Locate the cell with the specified text and output its (X, Y) center coordinate. 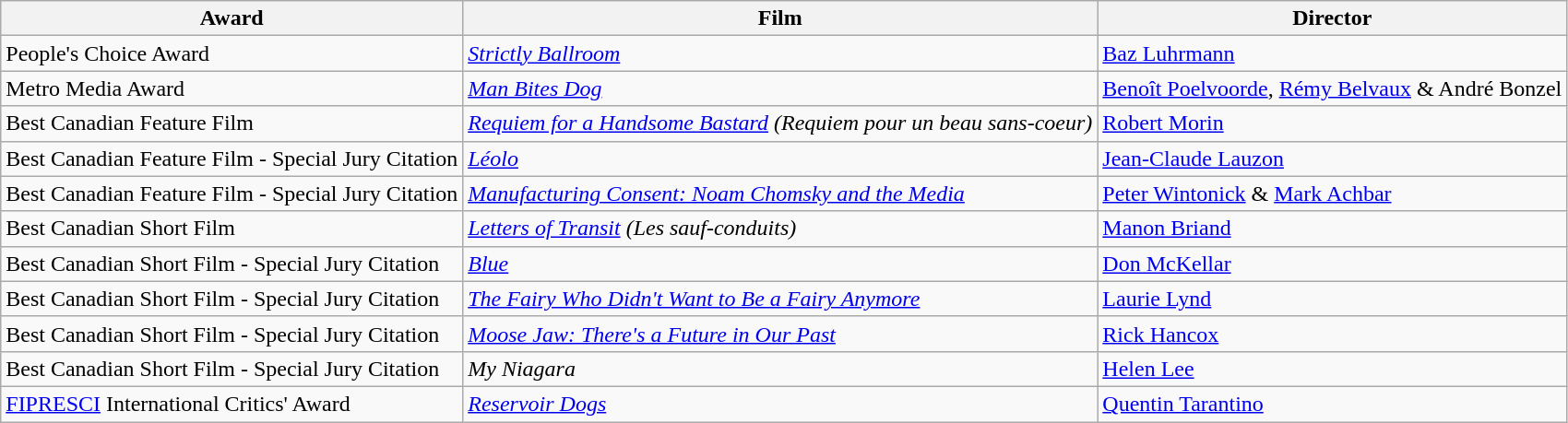
Reservoir Dogs (780, 404)
Benoît Poelvoorde, Rémy Belvaux & André Bonzel (1332, 88)
Strictly Ballroom (780, 53)
Léolo (780, 159)
Laurie Lynd (1332, 299)
Best Canadian Short Film (232, 229)
Blue (780, 264)
People's Choice Award (232, 53)
Peter Wintonick & Mark Achbar (1332, 194)
Robert Morin (1332, 123)
Don McKellar (1332, 264)
Baz Luhrmann (1332, 53)
Rick Hancox (1332, 334)
Director (1332, 18)
Film (780, 18)
Award (232, 18)
Best Canadian Feature Film (232, 123)
Manufacturing Consent: Noam Chomsky and the Media (780, 194)
Requiem for a Handsome Bastard (Requiem pour un beau sans-coeur) (780, 123)
FIPRESCI International Critics' Award (232, 404)
Quentin Tarantino (1332, 404)
Manon Briand (1332, 229)
Man Bites Dog (780, 88)
The Fairy Who Didn't Want to Be a Fairy Anymore (780, 299)
Letters of Transit (Les sauf-conduits) (780, 229)
Jean-Claude Lauzon (1332, 159)
My Niagara (780, 369)
Helen Lee (1332, 369)
Moose Jaw: There's a Future in Our Past (780, 334)
Metro Media Award (232, 88)
